Identify which cell holds the provided text, then report its (x, y) central coordinate. 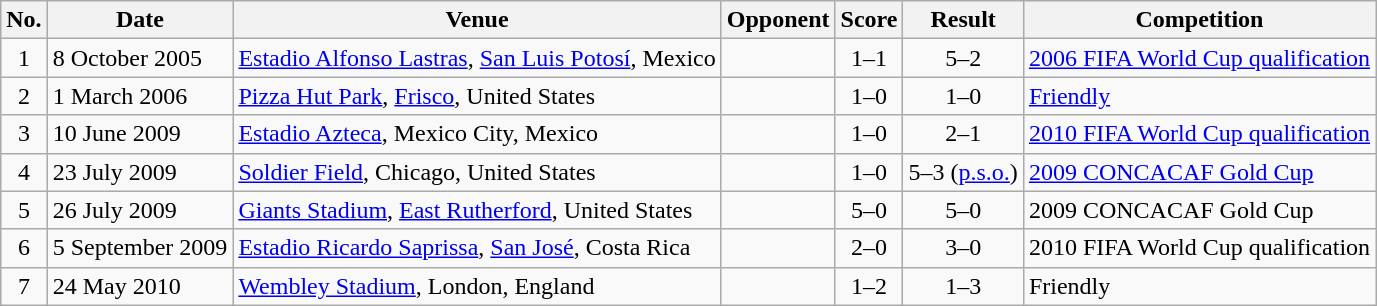
1–1 (869, 58)
Giants Stadium, East Rutherford, United States (477, 210)
1–2 (869, 286)
5 (24, 210)
23 July 2009 (140, 172)
5 September 2009 (140, 248)
2–1 (963, 134)
1 (24, 58)
3 (24, 134)
Venue (477, 20)
3–0 (963, 248)
Pizza Hut Park, Frisco, United States (477, 96)
24 May 2010 (140, 286)
2 (24, 96)
6 (24, 248)
10 June 2009 (140, 134)
Estadio Azteca, Mexico City, Mexico (477, 134)
1 March 2006 (140, 96)
Estadio Ricardo Saprissa, San José, Costa Rica (477, 248)
Competition (1199, 20)
4 (24, 172)
Estadio Alfonso Lastras, San Luis Potosí, Mexico (477, 58)
8 October 2005 (140, 58)
5–2 (963, 58)
Wembley Stadium, London, England (477, 286)
Score (869, 20)
No. (24, 20)
2–0 (869, 248)
Result (963, 20)
Soldier Field, Chicago, United States (477, 172)
7 (24, 286)
26 July 2009 (140, 210)
Date (140, 20)
Opponent (778, 20)
2006 FIFA World Cup qualification (1199, 58)
5–3 (p.s.o.) (963, 172)
1–3 (963, 286)
